Extract the [x, y] coordinate from the center of the cell holding the provided text.  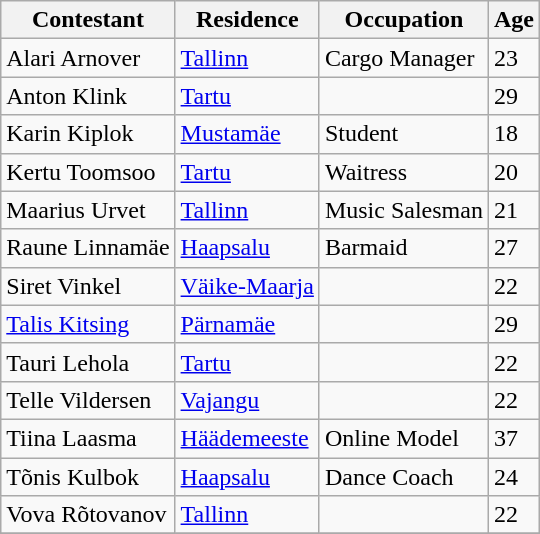
Dance Coach [404, 477]
24 [514, 477]
Occupation [404, 20]
21 [514, 210]
23 [514, 58]
37 [514, 438]
Telle Vildersen [88, 400]
Talis Kitsing [88, 324]
Tauri Lehola [88, 362]
Väike-Maarja [247, 286]
Pärnamäe [247, 324]
Anton Klink [88, 96]
20 [514, 172]
27 [514, 248]
Siret Vinkel [88, 286]
Barmaid [404, 248]
Vova Rõtovanov [88, 515]
Karin Kiplok [88, 134]
Alari Arnover [88, 58]
Contestant [88, 20]
Online Model [404, 438]
Raune Linnamäe [88, 248]
Tiina Laasma [88, 438]
Mustamäe [247, 134]
18 [514, 134]
Kertu Toomsoo [88, 172]
Cargo Manager [404, 58]
Maarius Urvet [88, 210]
Vajangu [247, 400]
Residence [247, 20]
Waitress [404, 172]
Music Salesman [404, 210]
Student [404, 134]
Age [514, 20]
Tõnis Kulbok [88, 477]
Häädemeeste [247, 438]
